Determine the (x, y) coordinate at the center of the cell enclosing the given text.  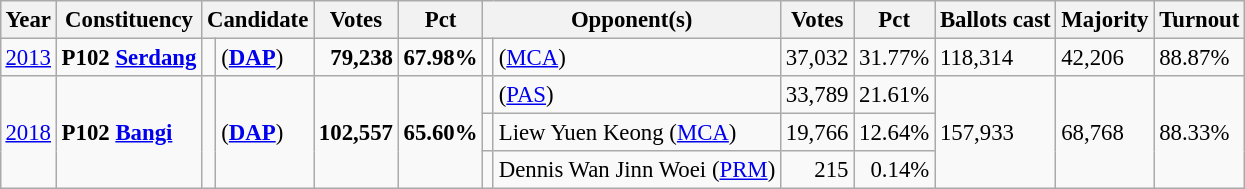
31.77% (894, 57)
(MCA) (636, 57)
Ballots cast (996, 20)
21.61% (894, 95)
33,789 (818, 95)
P102 Serdang (128, 57)
Constituency (128, 20)
65.60% (440, 132)
2013 (28, 57)
Candidate (258, 20)
P102 Bangi (128, 132)
0.14% (894, 170)
88.33% (1200, 132)
88.87% (1200, 57)
Year (28, 20)
215 (818, 170)
79,238 (356, 57)
Opponent(s) (632, 20)
Majority (1105, 20)
Dennis Wan Jinn Woei (PRM) (636, 170)
42,206 (1105, 57)
Turnout (1200, 20)
102,557 (356, 132)
37,032 (818, 57)
157,933 (996, 132)
19,766 (818, 133)
67.98% (440, 57)
12.64% (894, 133)
2018 (28, 132)
Liew Yuen Keong (MCA) (636, 133)
(PAS) (636, 95)
118,314 (996, 57)
68,768 (1105, 132)
